Scan for the cell matching the given text and deliver its (X, Y) coordinate at center. 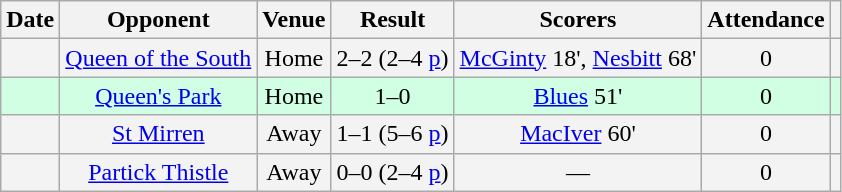
McGinty 18', Nesbitt 68' (578, 58)
Opponent (158, 20)
Blues 51' (578, 96)
Result (392, 20)
Date (30, 20)
0–0 (2–4 p) (392, 172)
Scorers (578, 20)
MacIver 60' (578, 134)
1–1 (5–6 p) (392, 134)
Queen of the South (158, 58)
Attendance (766, 20)
1–0 (392, 96)
Partick Thistle (158, 172)
— (578, 172)
Venue (294, 20)
2–2 (2–4 p) (392, 58)
St Mirren (158, 134)
Queen's Park (158, 96)
